Detect which cell encompasses the target text, then output its (X, Y) center coordinate. 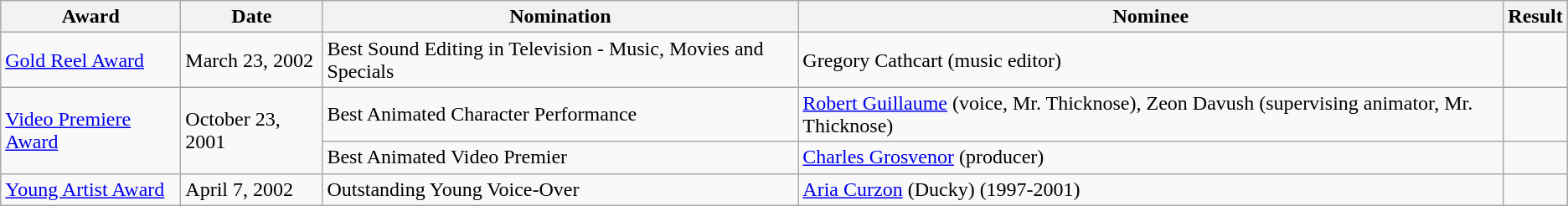
Charles Grosvenor (producer) (1151, 157)
Best Animated Video Premier (560, 157)
Video Premiere Award (90, 131)
Gregory Cathcart (music editor) (1151, 60)
Date (251, 17)
Nominee (1151, 17)
October 23, 2001 (251, 131)
Gold Reel Award (90, 60)
Robert Guillaume (voice, Mr. Thicknose), Zeon Davush (supervising animator, Mr. Thicknose) (1151, 114)
Result (1535, 17)
Young Artist Award (90, 189)
Outstanding Young Voice-Over (560, 189)
Award (90, 17)
Aria Curzon (Ducky) (1997-2001) (1151, 189)
Best Animated Character Performance (560, 114)
Nomination (560, 17)
March 23, 2002 (251, 60)
Best Sound Editing in Television - Music, Movies and Specials (560, 60)
April 7, 2002 (251, 189)
